For the text-containing cell, return its midpoint in [X, Y] coordinate format. 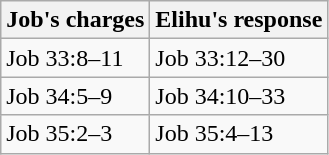
Job 33:12–30 [239, 58]
Job 33:8–11 [76, 58]
Elihu's response [239, 20]
Job's charges [76, 20]
Job 35:2–3 [76, 134]
Job 34:10–33 [239, 96]
Job 35:4–13 [239, 134]
Job 34:5–9 [76, 96]
